Identify which cell holds the provided text, then report its [X, Y] central coordinate. 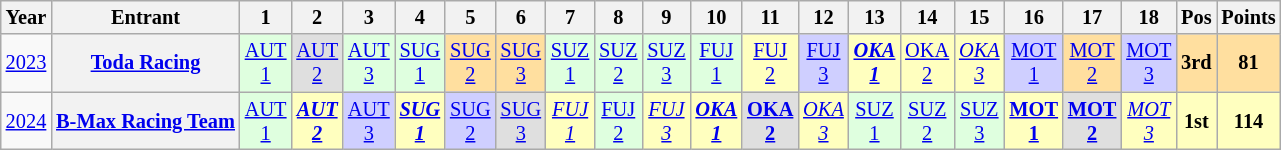
16 [1034, 17]
2 [317, 17]
15 [979, 17]
3 [369, 17]
18 [1148, 17]
Toda Racing [146, 63]
13 [875, 17]
6 [521, 17]
81 [1249, 63]
12 [823, 17]
3rd [1196, 63]
8 [618, 17]
5 [470, 17]
1 [266, 17]
14 [927, 17]
Points [1249, 17]
Year [26, 17]
2023 [26, 63]
B-Max Racing Team [146, 121]
10 [717, 17]
114 [1249, 121]
1st [1196, 121]
Pos [1196, 17]
9 [666, 17]
Entrant [146, 17]
11 [770, 17]
2024 [26, 121]
7 [570, 17]
17 [1092, 17]
4 [420, 17]
